Extract the [X, Y] coordinate from the center of the cell holding the provided text.  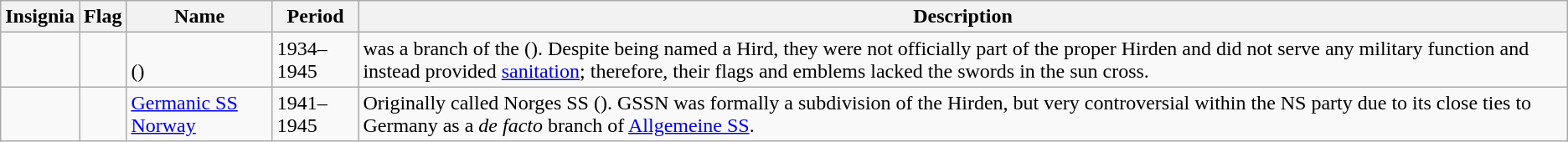
() [199, 60]
Germanic SS Norway [199, 114]
Name [199, 17]
1941–1945 [315, 114]
1934–1945 [315, 60]
Description [963, 17]
Flag [103, 17]
Insignia [40, 17]
Period [315, 17]
